Provide the [X, Y] coordinate of the cell's center where the given text is located.  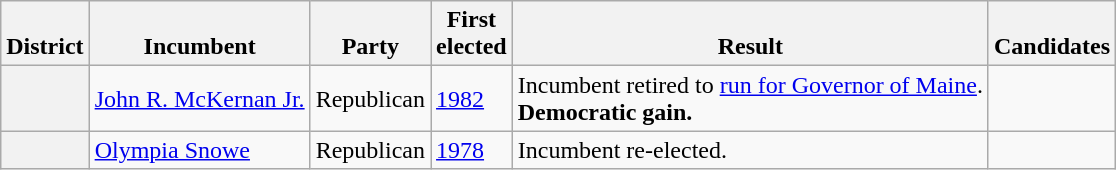
Firstelected [472, 34]
Incumbent retired to run for Governor of Maine.Democratic gain. [750, 98]
Candidates [1052, 34]
1982 [472, 98]
John R. McKernan Jr. [200, 98]
District [45, 34]
1978 [472, 150]
Result [750, 34]
Incumbent [200, 34]
Olympia Snowe [200, 150]
Incumbent re-elected. [750, 150]
Party [370, 34]
